Identify which cell holds the provided text, then report its [X, Y] central coordinate. 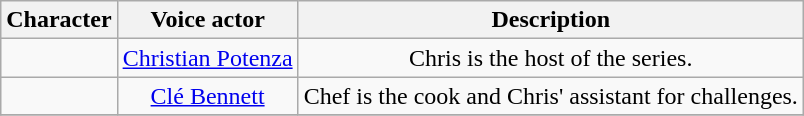
Voice actor [208, 20]
Christian Potenza [208, 58]
Chef is the cook and Chris' assistant for challenges. [550, 96]
Description [550, 20]
Clé Bennett [208, 96]
Character [59, 20]
Chris is the host of the series. [550, 58]
